Identify which cell holds the provided text, then report its [X, Y] central coordinate. 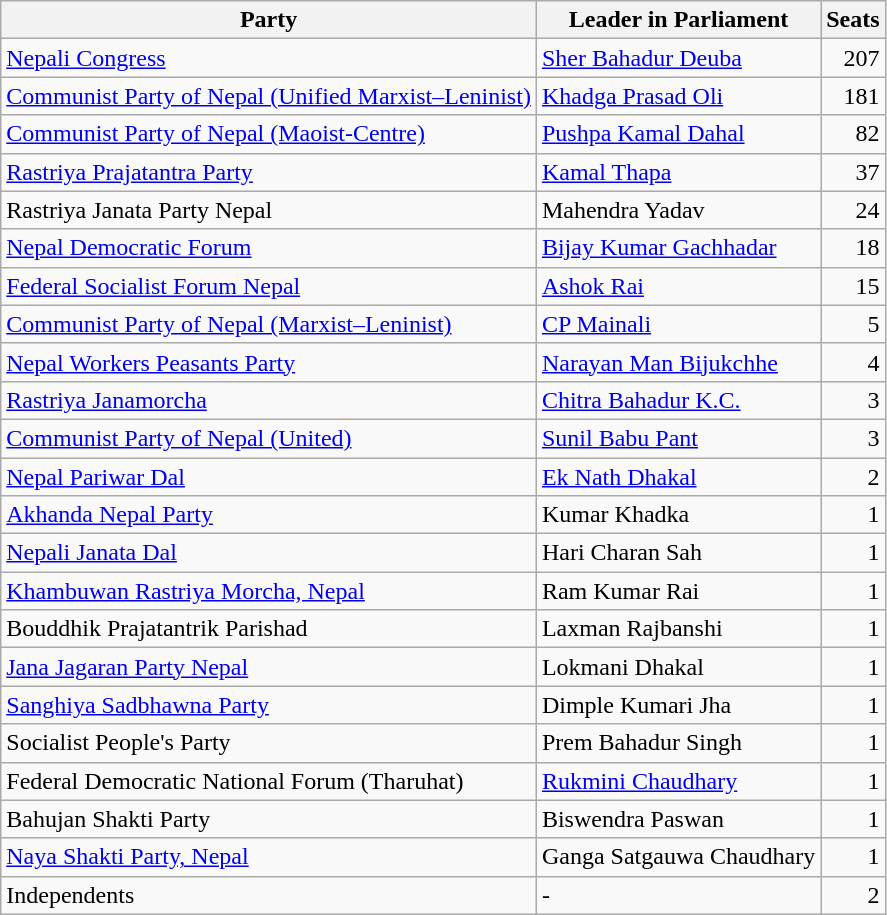
37 [853, 172]
Sher Bahadur Deuba [678, 58]
24 [853, 210]
Nepal Pariwar Dal [269, 477]
Rastriya Janamorcha [269, 400]
Rukmini Chaudhary [678, 781]
Federal Socialist Forum Nepal [269, 286]
15 [853, 286]
Sunil Babu Pant [678, 438]
Hari Charan Sah [678, 553]
Ram Kumar Rai [678, 591]
Mahendra Yadav [678, 210]
Ashok Rai [678, 286]
Prem Bahadur Singh [678, 743]
Communist Party of Nepal (Unified Marxist–Leninist) [269, 96]
Lokmani Dhakal [678, 667]
Rastriya Prajatantra Party [269, 172]
Seats [853, 20]
Nepali Congress [269, 58]
Laxman Rajbanshi [678, 629]
Biswendra Paswan [678, 819]
Rastriya Janata Party Nepal [269, 210]
Bouddhik Prajatantrik Parishad [269, 629]
Jana Jagaran Party Nepal [269, 667]
4 [853, 362]
Khambuwan Rastriya Morcha, Nepal [269, 591]
Ek Nath Dhakal [678, 477]
Akhanda Nepal Party [269, 515]
Socialist People's Party [269, 743]
Dimple Kumari Jha [678, 705]
Independents [269, 895]
Bijay Kumar Gachhadar [678, 248]
Khadga Prasad Oli [678, 96]
Nepal Democratic Forum [269, 248]
Nepali Janata Dal [269, 553]
Ganga Satgauwa Chaudhary [678, 857]
Communist Party of Nepal (United) [269, 438]
Pushpa Kamal Dahal [678, 134]
18 [853, 248]
181 [853, 96]
Nepal Workers Peasants Party [269, 362]
Kumar Khadka [678, 515]
Communist Party of Nepal (Maoist-Centre) [269, 134]
Leader in Parliament [678, 20]
Sanghiya Sadbhawna Party [269, 705]
Federal Democratic National Forum (Tharuhat) [269, 781]
Narayan Man Bijukchhe [678, 362]
Chitra Bahadur K.C. [678, 400]
Naya Shakti Party, Nepal [269, 857]
82 [853, 134]
- [678, 895]
207 [853, 58]
Party [269, 20]
Bahujan Shakti Party [269, 819]
5 [853, 324]
Communist Party of Nepal (Marxist–Leninist) [269, 324]
CP Mainali [678, 324]
Kamal Thapa [678, 172]
